Scan for the cell matching the given text and deliver its [x, y] coordinate at center. 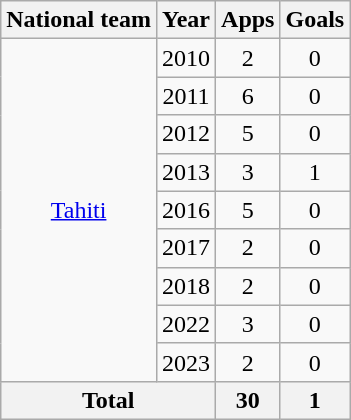
Total [108, 400]
National team [79, 20]
6 [248, 96]
2022 [186, 324]
2011 [186, 96]
2018 [186, 286]
2012 [186, 134]
2010 [186, 58]
2023 [186, 362]
Tahiti [79, 210]
30 [248, 400]
Year [186, 20]
2016 [186, 210]
2013 [186, 172]
Goals [315, 20]
Apps [248, 20]
2017 [186, 248]
